Find where the given text appears and provide that cell's center as (x, y) coordinate. 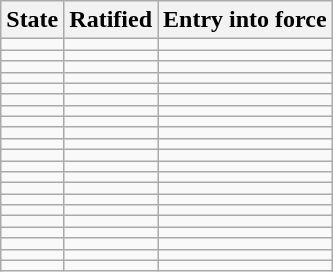
Entry into force (246, 20)
Ratified (111, 20)
State (32, 20)
